Capture the cell that displays the provided text and extract its [X, Y] central coordinate. 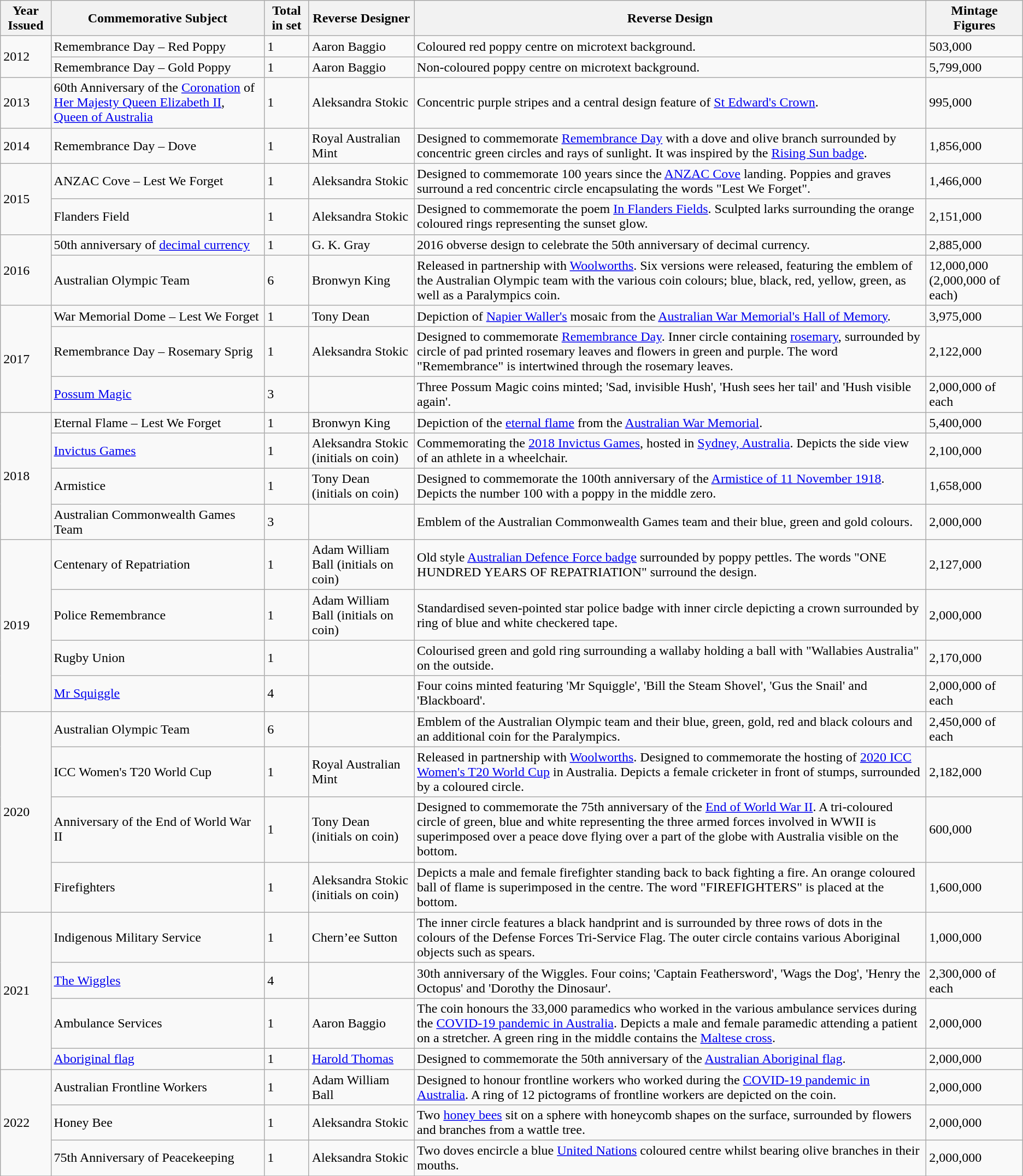
Flanders Field [157, 216]
Ambulance Services [157, 1023]
2,122,000 [975, 351]
ICC Women's T20 World Cup [157, 772]
Reverse Design [670, 19]
5,400,000 [975, 422]
Police Remembrance [157, 615]
Two doves encircle a blue United Nations coloured centre whilst bearing olive branches in their mouths. [670, 1158]
503,000 [975, 46]
60th Anniversary of the Coronation of Her Majesty Queen Elizabeth II, Queen of Australia [157, 103]
ANZAC Cove – Lest We Forget [157, 181]
995,000 [975, 103]
Remembrance Day – Red Poppy [157, 46]
2019 [26, 625]
Designed to commemorate the 50th anniversary of the Australian Aboriginal flag. [670, 1059]
Three Possum Magic coins minted; 'Sad, invisible Hush', 'Hush sees her tail' and 'Hush visible again'. [670, 394]
Adam William Ball [361, 1087]
Total in set [286, 19]
Possum Magic [157, 394]
2020 [26, 812]
2015 [26, 199]
Colourised green and gold ring surrounding a wallaby holding a ball with "Wallabies Australia" on the outside. [670, 658]
1,466,000 [975, 181]
2,100,000 [975, 451]
2016 [26, 270]
75th Anniversary of Peacekeeping [157, 1158]
Mintage Figures [975, 19]
Remembrance Day – Gold Poppy [157, 67]
Chern’ee Sutton [361, 937]
2,885,000 [975, 245]
G. K. Gray [361, 245]
Mr Squiggle [157, 694]
Commemorating the 2018 Invictus Games, hosted in Sydney, Australia. Depicts the side view of an athlete in a wheelchair. [670, 451]
Eternal Flame – Lest We Forget [157, 422]
Remembrance Day – Rosemary Sprig [157, 351]
2,450,000 of each [975, 729]
Non-coloured poppy centre on microtext background. [670, 67]
Remembrance Day – Dove [157, 145]
War Memorial Dome – Lest We Forget [157, 316]
Rugby Union [157, 658]
Australian Commonwealth Games Team [157, 522]
2014 [26, 145]
Firefighters [157, 887]
1,658,000 [975, 486]
2,300,000 of each [975, 980]
Honey Bee [157, 1123]
2017 [26, 358]
Designed to commemorate the 100th anniversary of the Armistice of 11 November 1918. Depicts the number 100 with a poppy in the middle zero. [670, 486]
The Wiggles [157, 980]
2018 [26, 475]
2,127,000 [975, 565]
Aboriginal flag [157, 1059]
2016 obverse design to celebrate the 50th anniversary of decimal currency. [670, 245]
5,799,000 [975, 67]
Commemorative Subject [157, 19]
Old style Australian Defence Force badge surrounded by poppy pettles. The words "ONE HUNDRED YEARS OF REPATRIATION" surround the design. [670, 565]
2012 [26, 57]
Harold Thomas [361, 1059]
Emblem of the Australian Olympic team and their blue, green, gold, red and black colours and an additional coin for the Paralympics. [670, 729]
Indigenous Military Service [157, 937]
Anniversary of the End of World War II [157, 829]
2,182,000 [975, 772]
2021 [26, 991]
Concentric purple stripes and a central design feature of St Edward's Crown. [670, 103]
2,170,000 [975, 658]
Armistice [157, 486]
Emblem of the Australian Commonwealth Games team and their blue, green and gold colours. [670, 522]
Tony Dean [361, 316]
Standardised seven-pointed star police badge with inner circle depicting a crown surrounded by ring of blue and white checkered tape. [670, 615]
600,000 [975, 829]
12,000,000 (2,000,000 of each) [975, 280]
Australian Frontline Workers [157, 1087]
30th anniversary of the Wiggles. Four coins; 'Captain Feathersword', 'Wags the Dog', 'Henry the Octopus' and 'Dorothy the Dinosaur'. [670, 980]
Coloured red poppy centre on microtext background. [670, 46]
2013 [26, 103]
2022 [26, 1123]
Invictus Games [157, 451]
1,600,000 [975, 887]
Depiction of Napier Waller's mosaic from the Australian War Memorial's Hall of Memory. [670, 316]
Reverse Designer [361, 19]
1,856,000 [975, 145]
3,975,000 [975, 316]
50th anniversary of decimal currency [157, 245]
Depiction of the eternal flame from the Australian War Memorial. [670, 422]
Centenary of Repatriation [157, 565]
1,000,000 [975, 937]
Two honey bees sit on a sphere with honeycomb shapes on the surface, surrounded by flowers and branches from a wattle tree. [670, 1123]
Four coins minted featuring 'Mr Squiggle', 'Bill the Steam Shovel', 'Gus the Snail' and 'Blackboard'. [670, 694]
Year Issued [26, 19]
Designed to commemorate the poem In Flanders Fields. Sculpted larks surrounding the orange coloured rings representing the sunset glow. [670, 216]
2,151,000 [975, 216]
